Return the (X, Y) coordinate for the center point of the cell that contains the specified text.  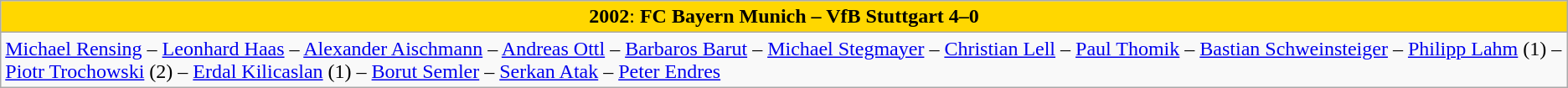
2002: FC Bayern Munich – VfB Stuttgart 4–0 (784, 17)
